Extract the [X, Y] coordinate from the center of the cell holding the provided text.  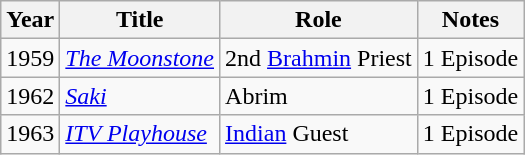
Abrim [319, 96]
Title [140, 20]
1963 [30, 134]
1962 [30, 96]
ITV Playhouse [140, 134]
Saki [140, 96]
The Moonstone [140, 58]
Year [30, 20]
1959 [30, 58]
Indian Guest [319, 134]
Notes [470, 20]
2nd Brahmin Priest [319, 58]
Role [319, 20]
